Determine the [x, y] coordinate at the center of the cell enclosing the given text.  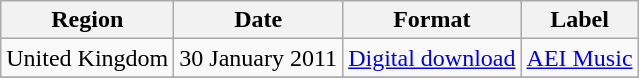
Date [258, 20]
Format [432, 20]
30 January 2011 [258, 58]
Digital download [432, 58]
United Kingdom [88, 58]
Label [580, 20]
Region [88, 20]
AEI Music [580, 58]
